Provide the (X, Y) coordinate of the cell's center where the given text is located.  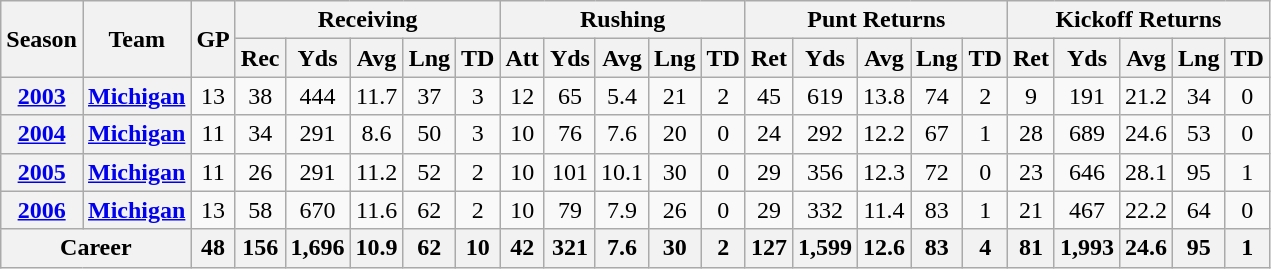
52 (429, 172)
Punt Returns (876, 20)
45 (768, 96)
12 (522, 96)
81 (1030, 248)
670 (318, 210)
20 (675, 134)
127 (768, 248)
9 (1030, 96)
356 (824, 172)
2004 (42, 134)
156 (260, 248)
646 (1086, 172)
Rushing (622, 20)
11.4 (884, 210)
1,599 (824, 248)
4 (985, 248)
11.7 (376, 96)
74 (937, 96)
Team (136, 39)
1,696 (318, 248)
2005 (42, 172)
65 (570, 96)
37 (429, 96)
321 (570, 248)
13.8 (884, 96)
58 (260, 210)
8.6 (376, 134)
10.9 (376, 248)
23 (1030, 172)
28 (1030, 134)
Season (42, 39)
101 (570, 172)
79 (570, 210)
2006 (42, 210)
7.9 (622, 210)
50 (429, 134)
191 (1086, 96)
Kickoff Returns (1138, 20)
292 (824, 134)
53 (1199, 134)
22.2 (1146, 210)
76 (570, 134)
12.6 (884, 248)
67 (937, 134)
72 (937, 172)
444 (318, 96)
GP (213, 39)
467 (1086, 210)
38 (260, 96)
11.2 (376, 172)
12.3 (884, 172)
24 (768, 134)
1,993 (1086, 248)
42 (522, 248)
332 (824, 210)
64 (1199, 210)
12.2 (884, 134)
11.6 (376, 210)
48 (213, 248)
619 (824, 96)
5.4 (622, 96)
28.1 (1146, 172)
2003 (42, 96)
Att (522, 58)
689 (1086, 134)
Receiving (368, 20)
10.1 (622, 172)
Career (96, 248)
21.2 (1146, 96)
Rec (260, 58)
